Find where the given text appears and provide that cell's center as (x, y) coordinate. 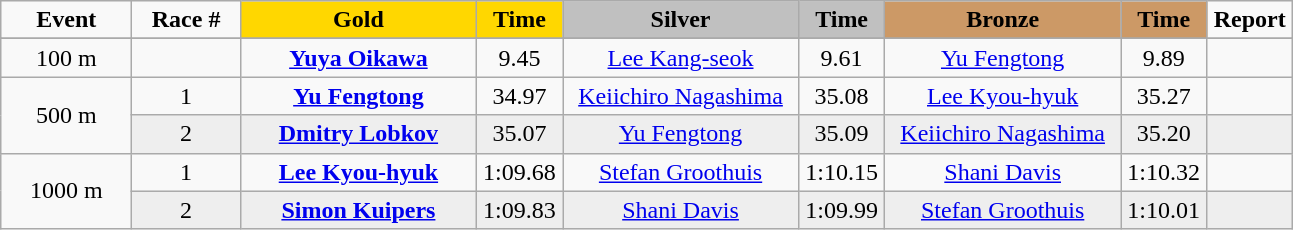
9.89 (1164, 58)
1:09.68 (519, 172)
100 m (66, 58)
34.97 (519, 96)
1000 m (66, 191)
500 m (66, 115)
Bronze (1003, 20)
9.61 (842, 58)
Event (66, 20)
1:10.01 (1164, 210)
35.08 (842, 96)
Race # (186, 20)
1:09.83 (519, 210)
35.09 (842, 134)
35.27 (1164, 96)
Yuya Oikawa (358, 58)
Silver (680, 20)
Dmitry Lobkov (358, 134)
Report (1250, 20)
1:09.99 (842, 210)
1:10.32 (1164, 172)
Gold (358, 20)
9.45 (519, 58)
35.07 (519, 134)
Simon Kuipers (358, 210)
35.20 (1164, 134)
1:10.15 (842, 172)
Lee Kang-seok (680, 58)
